Identify which cell holds the provided text, then report its [x, y] central coordinate. 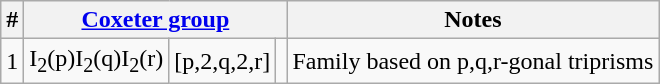
1 [12, 61]
[p,2,q,2,r] [222, 61]
I2(p)I2(q)I2(r) [96, 61]
Notes [473, 20]
Coxeter group [156, 20]
# [12, 20]
Family based on p,q,r-gonal triprisms [473, 61]
